From the cell containing the given text, extract its center point as [X, Y] coordinate. 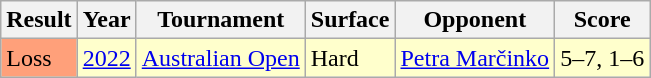
Australian Open [220, 58]
Opponent [475, 20]
Loss [39, 58]
Hard [350, 58]
Score [602, 20]
Result [39, 20]
Surface [350, 20]
Year [106, 20]
Tournament [220, 20]
5–7, 1–6 [602, 58]
Petra Marčinko [475, 58]
2022 [106, 58]
